From the cell containing the given text, extract its center point as [X, Y] coordinate. 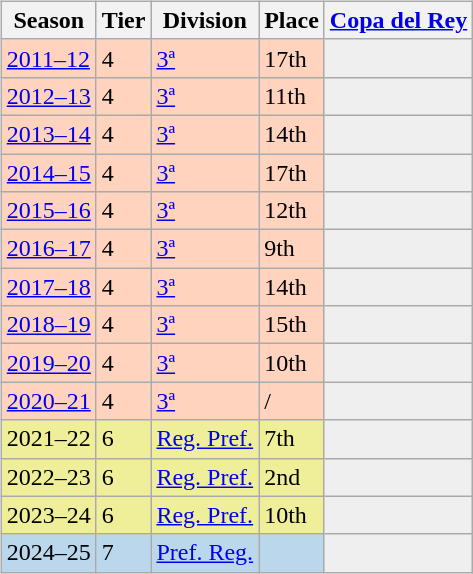
Tier [124, 20]
2014–15 [48, 173]
Pref. Reg. [205, 553]
9th [292, 249]
2015–16 [48, 211]
Copa del Rey [398, 20]
2013–14 [48, 134]
2019–20 [48, 363]
Place [292, 20]
2024–25 [48, 553]
11th [292, 96]
2012–13 [48, 96]
2017–18 [48, 287]
12th [292, 211]
2018–19 [48, 325]
2023–24 [48, 515]
/ [292, 401]
2nd [292, 477]
2016–17 [48, 249]
15th [292, 325]
2011–12 [48, 58]
2020–21 [48, 401]
2021–22 [48, 439]
Division [205, 20]
2022–23 [48, 477]
Season [48, 20]
7 [124, 553]
7th [292, 439]
